Find where the given text appears and provide that cell's center as [X, Y] coordinate. 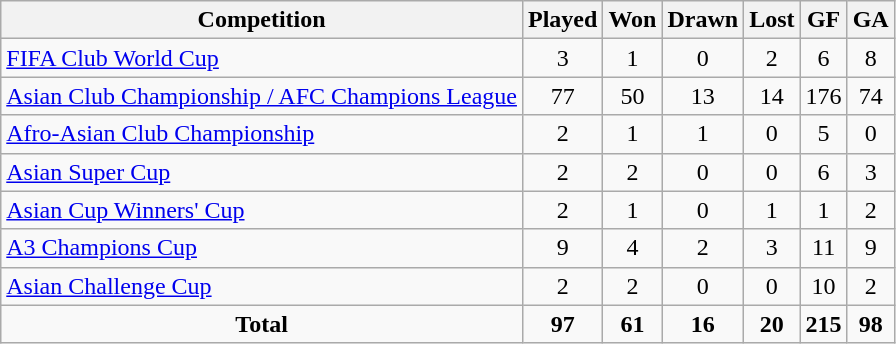
97 [562, 324]
13 [703, 96]
98 [870, 324]
4 [632, 248]
50 [632, 96]
Drawn [703, 20]
14 [772, 96]
74 [870, 96]
215 [824, 324]
FIFA Club World Cup [262, 58]
11 [824, 248]
61 [632, 324]
77 [562, 96]
Lost [772, 20]
Competition [262, 20]
5 [824, 134]
10 [824, 286]
GF [824, 20]
Asian Cup Winners' Cup [262, 210]
Won [632, 20]
Played [562, 20]
16 [703, 324]
Total [262, 324]
Asian Club Championship / AFC Champions League [262, 96]
Asian Challenge Cup [262, 286]
176 [824, 96]
GA [870, 20]
Afro-Asian Club Championship [262, 134]
20 [772, 324]
A3 Champions Cup [262, 248]
Asian Super Cup [262, 172]
8 [870, 58]
